Pinpoint the cell where the given text exists, returning its [x, y] midpoint coordinate. 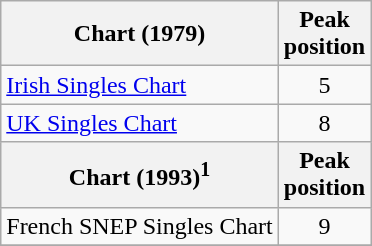
Irish Singles Chart [140, 85]
8 [324, 123]
UK Singles Chart [140, 123]
Chart (1993)1 [140, 174]
French SNEP Singles Chart [140, 226]
9 [324, 226]
5 [324, 85]
Chart (1979) [140, 34]
